For the text-containing cell, return its midpoint in [X, Y] coordinate format. 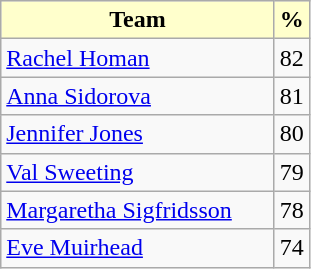
Eve Muirhead [138, 248]
Margaretha Sigfridsson [138, 210]
Rachel Homan [138, 58]
81 [292, 96]
80 [292, 134]
Val Sweeting [138, 172]
Jennifer Jones [138, 134]
78 [292, 210]
Team [138, 20]
Anna Sidorova [138, 96]
82 [292, 58]
% [292, 20]
79 [292, 172]
74 [292, 248]
